For the text-containing cell, return its midpoint in (X, Y) coordinate format. 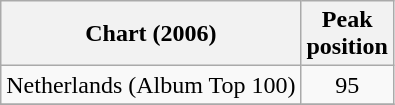
95 (347, 85)
Netherlands (Album Top 100) (151, 85)
Chart (2006) (151, 34)
Peakposition (347, 34)
